Locate the cell with the specified text and output its (X, Y) center coordinate. 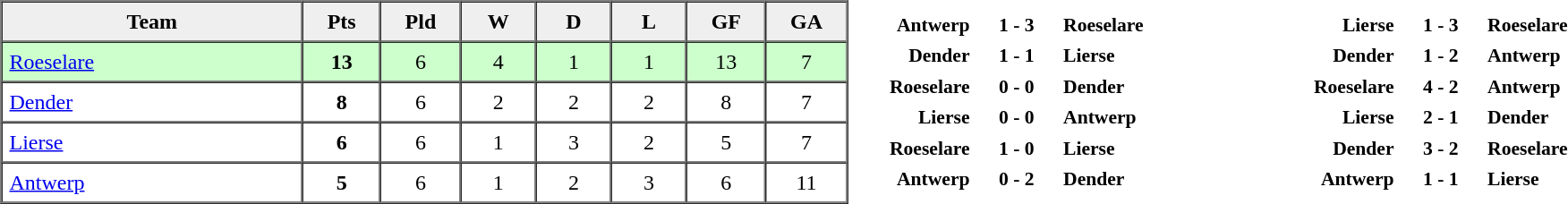
3 - 2 (1441, 149)
4 - 2 (1441, 87)
1 - 0 (1017, 149)
W (499, 21)
Pts (342, 21)
4 (499, 61)
1 - 2 (1441, 55)
GF (726, 21)
Team (152, 21)
D (574, 21)
11 (805, 183)
L (649, 21)
0 - 2 (1017, 179)
GA (805, 21)
2 - 1 (1441, 118)
Pld (421, 21)
